Pinpoint the cell where the given text exists, returning its (x, y) midpoint coordinate. 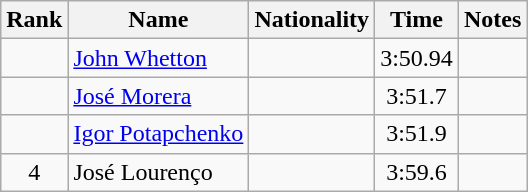
3:51.7 (417, 96)
Rank (34, 20)
José Morera (158, 96)
4 (34, 172)
José Lourenço (158, 172)
Time (417, 20)
Nationality (312, 20)
John Whetton (158, 58)
3:50.94 (417, 58)
Name (158, 20)
3:59.6 (417, 172)
Igor Potapchenko (158, 134)
Notes (492, 20)
3:51.9 (417, 134)
